Return the (x, y) coordinate for the center point of the cell that contains the specified text.  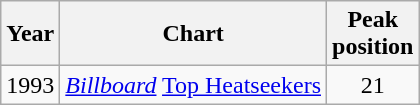
21 (373, 85)
Chart (194, 34)
1993 (30, 85)
Billboard Top Heatseekers (194, 85)
Year (30, 34)
Peakposition (373, 34)
